Extract the (x, y) coordinate from the center of the cell holding the provided text.  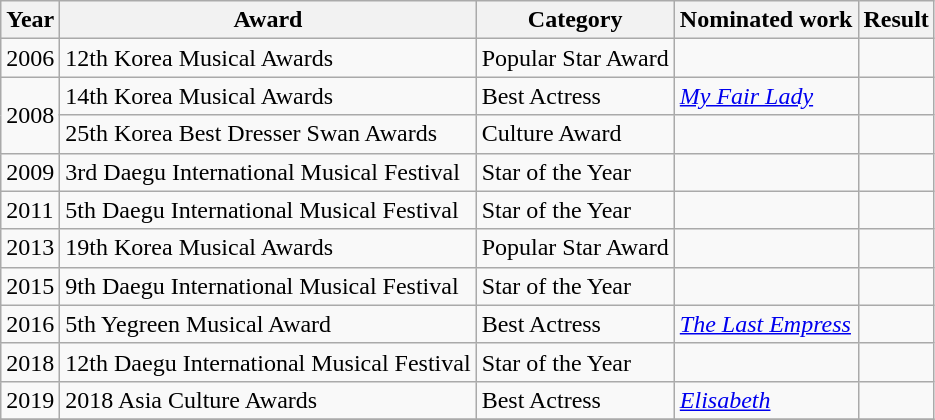
2018 Asia Culture Awards (268, 400)
2015 (30, 286)
Culture Award (575, 134)
5th Daegu International Musical Festival (268, 210)
The Last Empress (766, 324)
2008 (30, 115)
14th Korea Musical Awards (268, 96)
Nominated work (766, 20)
12th Korea Musical Awards (268, 58)
2019 (30, 400)
9th Daegu International Musical Festival (268, 286)
2018 (30, 362)
Result (896, 20)
Elisabeth (766, 400)
My Fair Lady (766, 96)
2016 (30, 324)
2011 (30, 210)
Year (30, 20)
2006 (30, 58)
5th Yegreen Musical Award (268, 324)
2009 (30, 172)
12th Daegu International Musical Festival (268, 362)
Award (268, 20)
Category (575, 20)
2013 (30, 248)
25th Korea Best Dresser Swan Awards (268, 134)
19th Korea Musical Awards (268, 248)
3rd Daegu International Musical Festival (268, 172)
